Scan for the cell matching the given text and deliver its (x, y) coordinate at center. 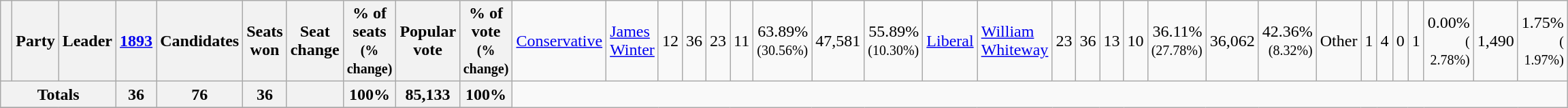
Candidates (200, 41)
1.75%( 1.97%) (1542, 41)
% of seats(% change) (370, 41)
Conservative (559, 41)
Leader (87, 41)
42.36%(8.32%) (1288, 41)
13 (1112, 41)
55.89%(10.30%) (894, 41)
36.11%(27.78%) (1177, 41)
10 (1135, 41)
47,581 (838, 41)
4 (1384, 41)
0.00%( 2.78%) (1448, 41)
76 (200, 94)
11 (742, 41)
Party (35, 41)
0 (1401, 41)
12 (670, 41)
Liberal (950, 41)
Popular vote (427, 41)
63.89%(30.56%) (783, 41)
% of vote(% change) (486, 41)
Totals (59, 94)
Other (1339, 41)
James Winter (633, 41)
85,133 (427, 94)
1,490 (1496, 41)
36,062 (1232, 41)
William Whiteway (1015, 41)
Seat change (314, 41)
1893 (136, 41)
Seats won (265, 41)
